For the text-containing cell, return its midpoint in (X, Y) coordinate format. 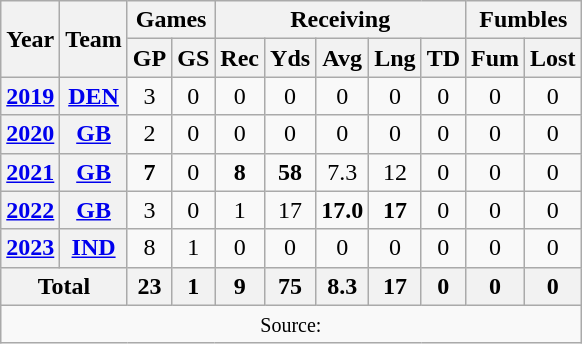
Avg (342, 58)
2020 (30, 134)
58 (290, 172)
8.3 (342, 286)
Source: (291, 324)
23 (149, 286)
2023 (30, 248)
75 (290, 286)
Year (30, 39)
9 (240, 286)
GP (149, 58)
2 (149, 134)
12 (395, 172)
2022 (30, 210)
2021 (30, 172)
17.0 (342, 210)
TD (443, 58)
Fumbles (524, 20)
IND (94, 248)
Fum (496, 58)
Rec (240, 58)
Yds (290, 58)
7 (149, 172)
GS (194, 58)
7.3 (342, 172)
Receiving (340, 20)
Total (64, 286)
Team (94, 39)
2019 (30, 96)
DEN (94, 96)
Games (170, 20)
Lost (553, 58)
Lng (395, 58)
